Capture the cell that displays the provided text and extract its [x, y] central coordinate. 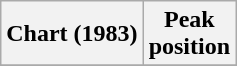
Chart (1983) [72, 34]
Peakposition [189, 34]
